Identify which cell holds the provided text, then report its (X, Y) central coordinate. 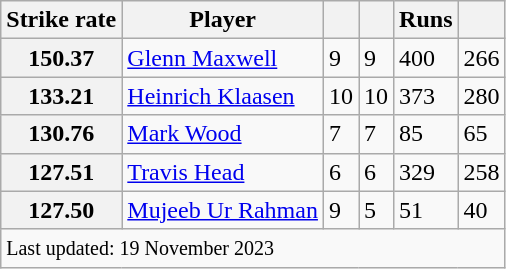
65 (482, 134)
Mujeeb Ur Rahman (223, 210)
Last updated: 19 November 2023 (253, 248)
280 (482, 96)
Mark Wood (223, 134)
329 (426, 172)
85 (426, 134)
Glenn Maxwell (223, 58)
5 (376, 210)
Runs (426, 20)
Strike rate (62, 20)
51 (426, 210)
258 (482, 172)
130.76 (62, 134)
400 (426, 58)
266 (482, 58)
133.21 (62, 96)
Player (223, 20)
373 (426, 96)
Heinrich Klaasen (223, 96)
40 (482, 210)
Travis Head (223, 172)
127.51 (62, 172)
127.50 (62, 210)
150.37 (62, 58)
